Identify which cell holds the provided text, then report its [x, y] central coordinate. 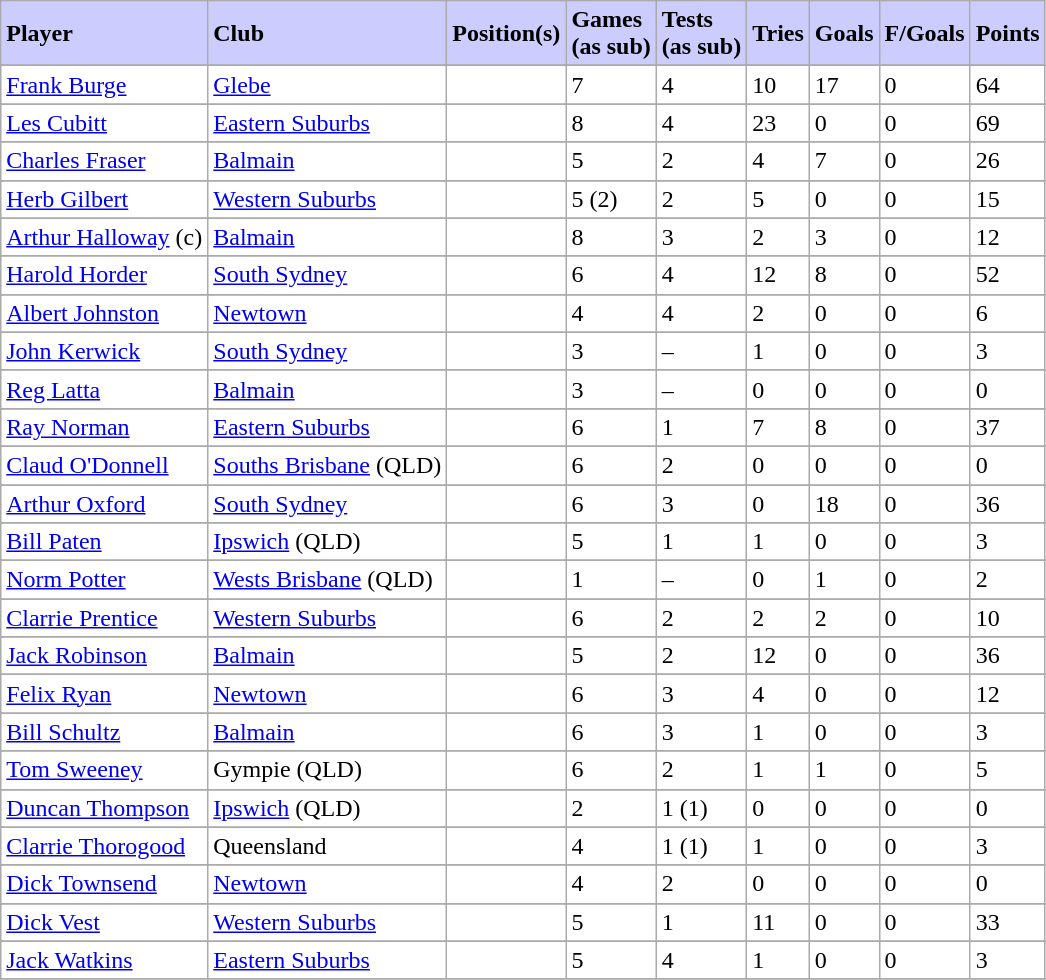
Position(s) [506, 34]
37 [1008, 427]
Reg Latta [104, 389]
Charles Fraser [104, 161]
Gympie (QLD) [328, 770]
Les Cubitt [104, 123]
Felix Ryan [104, 694]
Frank Burge [104, 85]
Duncan Thompson [104, 808]
Norm Potter [104, 580]
Tries [778, 34]
Arthur Halloway (c) [104, 237]
Herb Gilbert [104, 199]
Albert Johnston [104, 313]
Dick Vest [104, 922]
64 [1008, 85]
5 (2) [611, 199]
Wests Brisbane (QLD) [328, 580]
Glebe [328, 85]
26 [1008, 161]
Claud O'Donnell [104, 465]
F/Goals [924, 34]
John Kerwick [104, 351]
69 [1008, 123]
Points [1008, 34]
18 [844, 503]
Ray Norman [104, 427]
Games(as sub) [611, 34]
23 [778, 123]
Bill Schultz [104, 732]
Dick Townsend [104, 884]
15 [1008, 199]
Clarrie Prentice [104, 618]
Goals [844, 34]
33 [1008, 922]
11 [778, 922]
Souths Brisbane (QLD) [328, 465]
Queensland [328, 846]
Tests(as sub) [701, 34]
Player [104, 34]
Club [328, 34]
17 [844, 85]
Bill Paten [104, 542]
52 [1008, 275]
Jack Robinson [104, 656]
Harold Horder [104, 275]
Arthur Oxford [104, 503]
Clarrie Thorogood [104, 846]
Tom Sweeney [104, 770]
Jack Watkins [104, 960]
